Extract the (x, y) coordinate from the center of the cell holding the provided text.  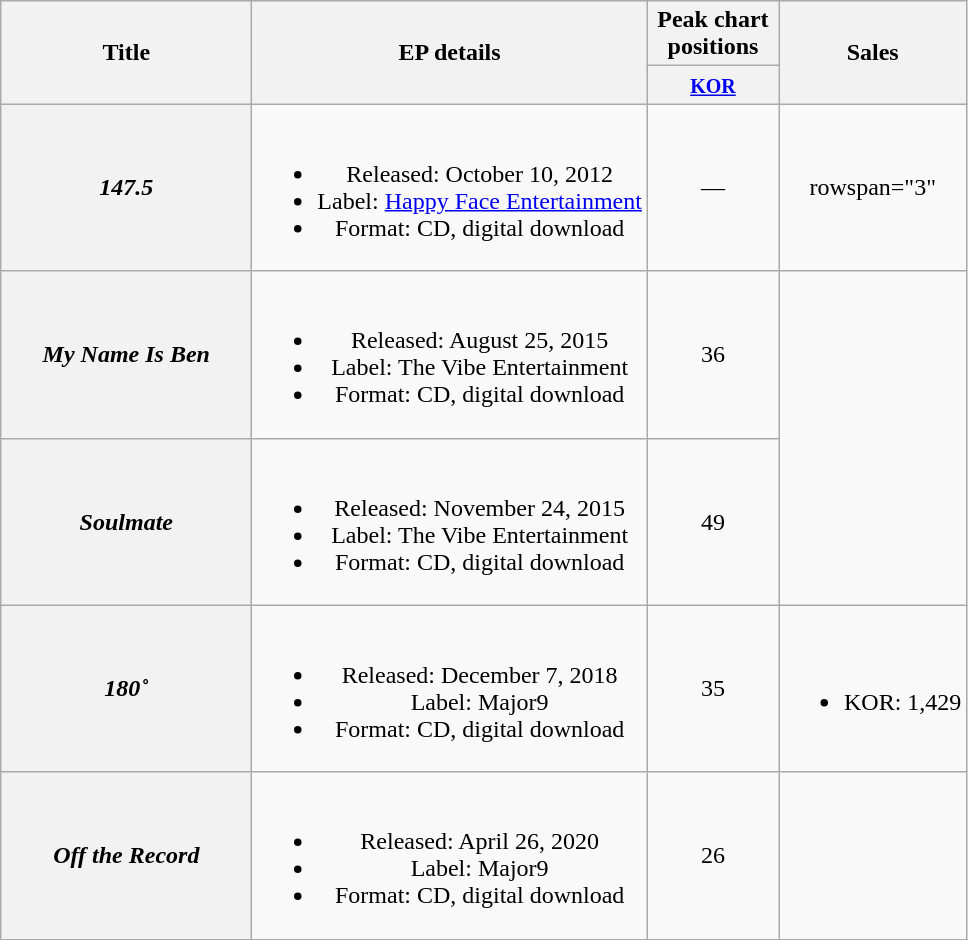
36 (712, 354)
Released: October 10, 2012Label: Happy Face EntertainmentFormat: CD, digital download (450, 188)
147.5 (126, 188)
KOR: 1,429 (872, 688)
Released: December 7, 2018Label: Major9Format: CD, digital download (450, 688)
26 (712, 856)
180˚ (126, 688)
Title (126, 52)
EP details (450, 52)
— (712, 188)
rowspan="3" (872, 188)
Soulmate (126, 522)
Peak chart positions (712, 34)
35 (712, 688)
Released: November 24, 2015Label: The Vibe EntertainmentFormat: CD, digital download (450, 522)
KOR (712, 85)
49 (712, 522)
My Name Is Ben (126, 354)
Released: August 25, 2015Label: The Vibe EntertainmentFormat: CD, digital download (450, 354)
Off the Record (126, 856)
Sales (872, 52)
Released: April 26, 2020Label: Major9Format: CD, digital download (450, 856)
